Provide the (x, y) coordinate of the cell's center where the given text is located.  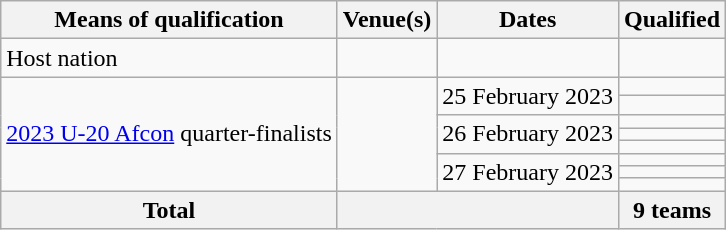
27 February 2023 (528, 172)
9 teams (672, 210)
Dates (528, 20)
Venue(s) (387, 20)
Host nation (170, 58)
2023 U-20 Afcon quarter-finalists (170, 134)
25 February 2023 (528, 96)
Qualified (672, 20)
26 February 2023 (528, 134)
Means of qualification (170, 20)
Total (170, 210)
